Locate the cell with the specified text and output its [x, y] center coordinate. 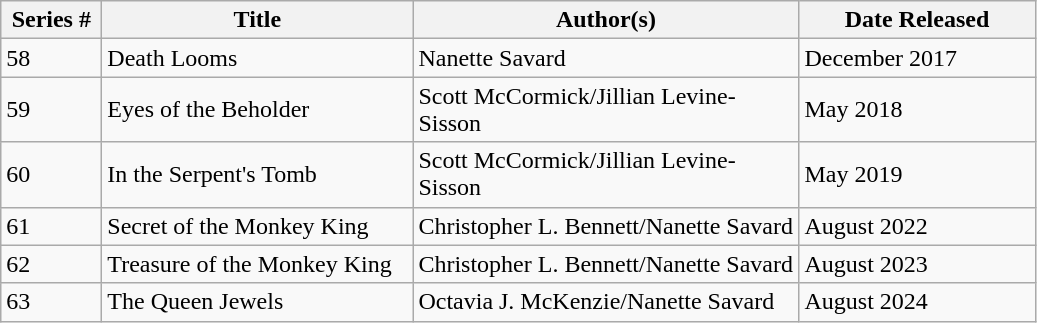
May 2018 [917, 110]
August 2023 [917, 264]
Octavia J. McKenzie/Nanette Savard [606, 302]
Date Released [917, 20]
The Queen Jewels [258, 302]
Title [258, 20]
Eyes of the Beholder [258, 110]
Secret of the Monkey King [258, 226]
59 [52, 110]
Nanette Savard [606, 58]
63 [52, 302]
August 2022 [917, 226]
61 [52, 226]
62 [52, 264]
December 2017 [917, 58]
60 [52, 174]
Series # [52, 20]
Treasure of the Monkey King [258, 264]
May 2019 [917, 174]
August 2024 [917, 302]
Death Looms [258, 58]
In the Serpent's Tomb [258, 174]
58 [52, 58]
Author(s) [606, 20]
